Provide the (x, y) coordinate of the cell's center where the given text is located.  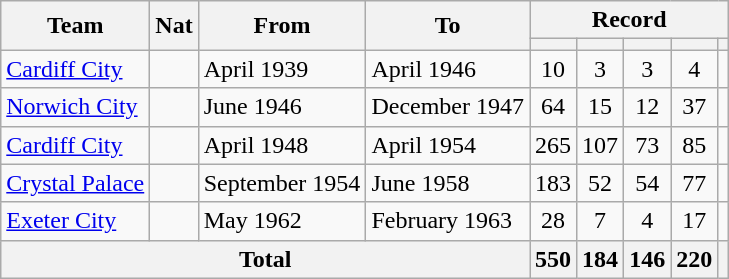
Exeter City (76, 221)
54 (648, 183)
52 (600, 183)
May 1962 (282, 221)
September 1954 (282, 183)
Norwich City (76, 107)
10 (554, 69)
Total (266, 259)
April 1954 (448, 145)
73 (648, 145)
To (448, 26)
June 1946 (282, 107)
Team (76, 26)
From (282, 26)
550 (554, 259)
220 (694, 259)
183 (554, 183)
Crystal Palace (76, 183)
146 (648, 259)
Record (630, 20)
17 (694, 221)
April 1948 (282, 145)
184 (600, 259)
7 (600, 221)
37 (694, 107)
265 (554, 145)
107 (600, 145)
12 (648, 107)
85 (694, 145)
Nat (174, 26)
June 1958 (448, 183)
28 (554, 221)
64 (554, 107)
15 (600, 107)
February 1963 (448, 221)
April 1939 (282, 69)
December 1947 (448, 107)
77 (694, 183)
April 1946 (448, 69)
